Extract the (x, y) coordinate from the center of the cell holding the provided text.  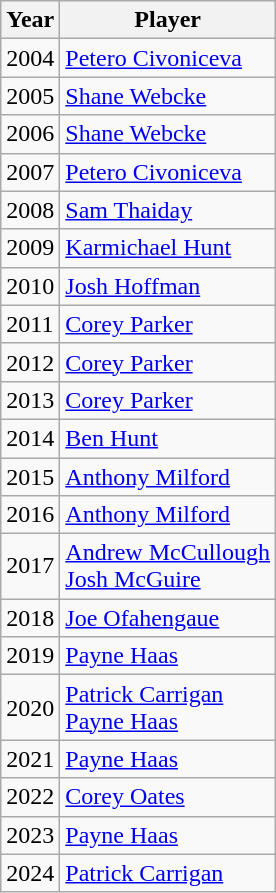
2010 (30, 286)
2011 (30, 324)
2021 (30, 759)
Josh Hoffman (168, 286)
Year (30, 20)
2015 (30, 477)
2019 (30, 656)
Corey Oates (168, 797)
2024 (30, 873)
Joe Ofahengaue (168, 618)
Patrick CarriganPayne Haas (168, 708)
2008 (30, 210)
2022 (30, 797)
2016 (30, 515)
2007 (30, 172)
Ben Hunt (168, 438)
Patrick Carrigan (168, 873)
2006 (30, 134)
2005 (30, 96)
2023 (30, 835)
Player (168, 20)
2013 (30, 400)
Karmichael Hunt (168, 248)
2009 (30, 248)
2012 (30, 362)
Andrew McCulloughJosh McGuire (168, 566)
2018 (30, 618)
2014 (30, 438)
2017 (30, 566)
2004 (30, 58)
Sam Thaiday (168, 210)
2020 (30, 708)
